Identify which cell holds the provided text, then report its [x, y] central coordinate. 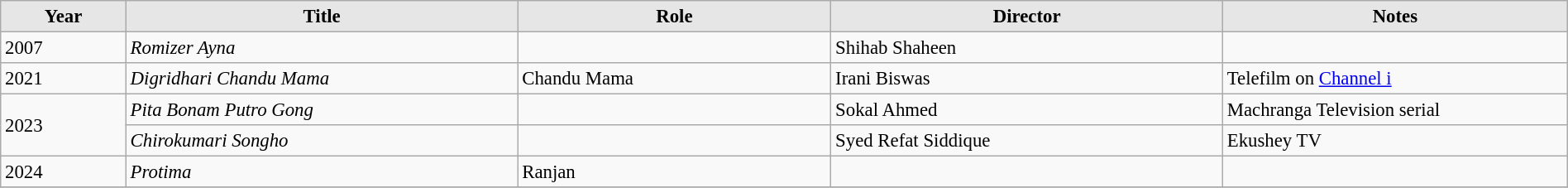
Pita Bonam Putro Gong [322, 110]
Shihab Shaheen [1027, 48]
Romizer Ayna [322, 48]
Syed Refat Siddique [1027, 141]
Director [1027, 17]
Irani Biswas [1027, 79]
2007 [64, 48]
2024 [64, 172]
Year [64, 17]
Digridhari Chandu Mama [322, 79]
Chirokumari Songho [322, 141]
2023 [64, 126]
Notes [1394, 17]
Chandu Mama [675, 79]
Ekushey TV [1394, 141]
Machranga Television serial [1394, 110]
Title [322, 17]
Sokal Ahmed [1027, 110]
Protima [322, 172]
2021 [64, 79]
Telefilm on Channel i [1394, 79]
Role [675, 17]
Ranjan [675, 172]
